Return the (X, Y) coordinate for the center point of the cell that contains the specified text.  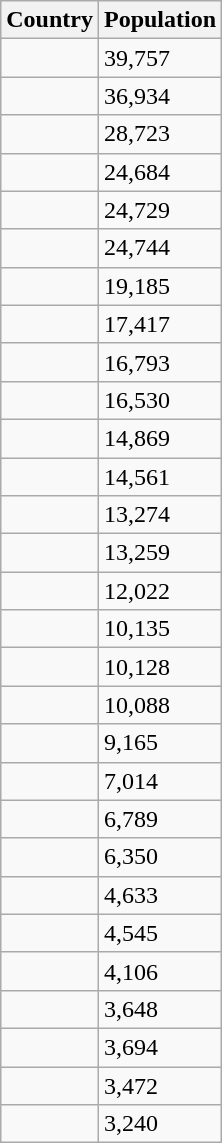
Population (160, 20)
16,793 (160, 362)
Country (50, 20)
7,014 (160, 781)
19,185 (160, 286)
3,472 (160, 1085)
4,633 (160, 895)
10,088 (160, 705)
9,165 (160, 743)
24,729 (160, 210)
36,934 (160, 96)
39,757 (160, 58)
28,723 (160, 134)
3,240 (160, 1124)
10,135 (160, 629)
16,530 (160, 400)
4,545 (160, 933)
12,022 (160, 591)
4,106 (160, 971)
14,561 (160, 477)
3,648 (160, 1009)
13,274 (160, 515)
24,684 (160, 172)
24,744 (160, 248)
13,259 (160, 553)
3,694 (160, 1047)
6,350 (160, 857)
10,128 (160, 667)
6,789 (160, 819)
14,869 (160, 438)
17,417 (160, 324)
